Scan for the cell matching the given text and deliver its [X, Y] coordinate at center. 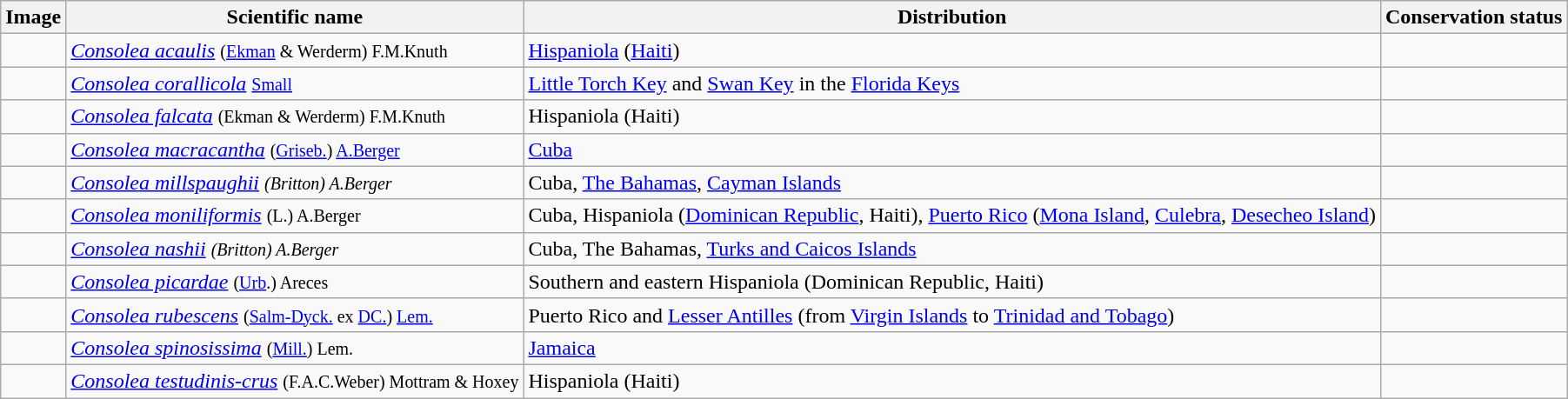
Cuba, The Bahamas, Turks and Caicos Islands [952, 249]
Jamaica [952, 348]
Consolea moniliformis (L.) A.Berger [295, 216]
Conservation status [1473, 17]
Cuba [952, 150]
Puerto Rico and Lesser Antilles (from Virgin Islands to Trinidad and Tobago) [952, 315]
Consolea nashii (Britton) A.Berger [295, 249]
Cuba, Hispaniola (Dominican Republic, Haiti), Puerto Rico (Mona Island, Culebra, Desecheo Island) [952, 216]
Consolea corallicola Small [295, 83]
Consolea macracantha (Griseb.) A.Berger [295, 150]
Consolea rubescens (Salm-Dyck. ex DC.) Lem. [295, 315]
Consolea millspaughii (Britton) A.Berger [295, 183]
Little Torch Key and Swan Key in the Florida Keys [952, 83]
Scientific name [295, 17]
Distribution [952, 17]
Consolea acaulis (Ekman & Werderm) F.M.Knuth [295, 50]
Consolea falcata (Ekman & Werderm) F.M.Knuth [295, 116]
Cuba, The Bahamas, Cayman Islands [952, 183]
Consolea spinosissima (Mill.) Lem. [295, 348]
Consolea picardae (Urb.) Areces [295, 282]
Image [33, 17]
Southern and eastern Hispaniola (Dominican Republic, Haiti) [952, 282]
Consolea testudinis-crus (F.A.C.Weber) Mottram & Hoxey [295, 381]
